Determine the [x, y] coordinate at the center of the cell enclosing the given text.  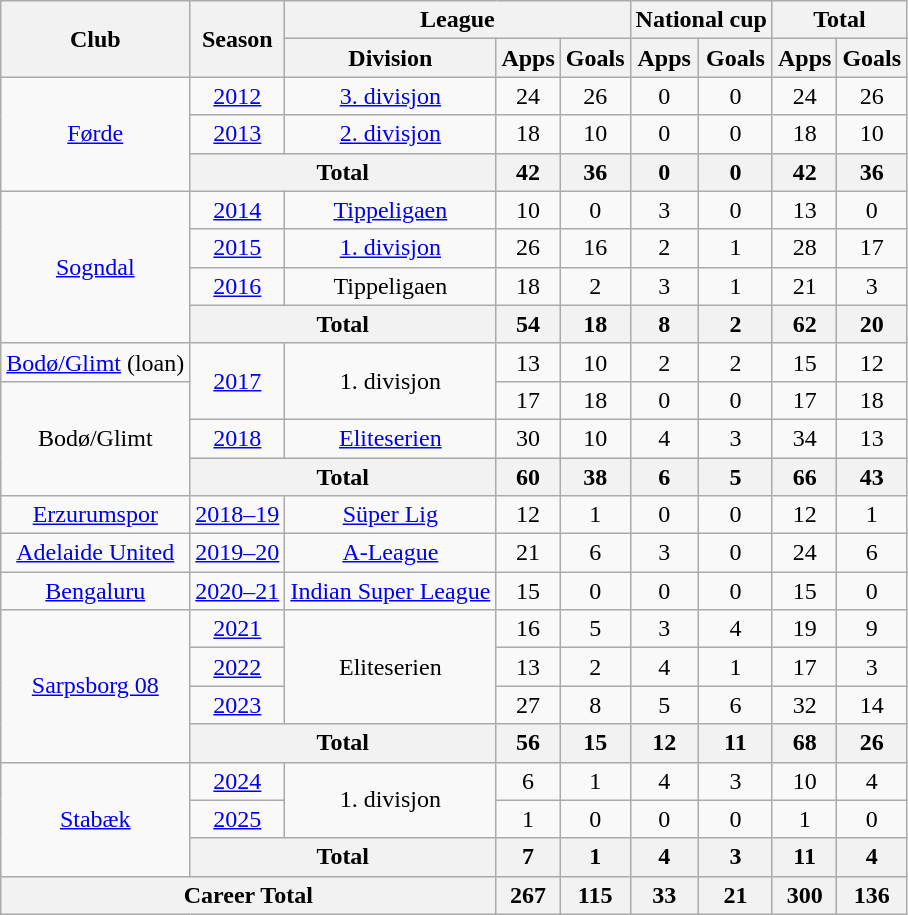
2020–21 [238, 591]
9 [872, 629]
56 [528, 743]
Süper Lig [390, 515]
3. divisjon [390, 96]
2016 [238, 286]
2021 [238, 629]
300 [804, 895]
2025 [238, 819]
33 [664, 895]
2. divisjon [390, 134]
2013 [238, 134]
Sarpsborg 08 [96, 686]
2023 [238, 705]
2019–20 [238, 553]
2015 [238, 248]
14 [872, 705]
43 [872, 477]
30 [528, 438]
Season [238, 39]
62 [804, 324]
Erzurumspor [96, 515]
115 [595, 895]
20 [872, 324]
Bodø/Glimt [96, 438]
2014 [238, 210]
2022 [238, 667]
28 [804, 248]
National cup [701, 20]
Career Total [248, 895]
Club [96, 39]
54 [528, 324]
32 [804, 705]
7 [528, 857]
60 [528, 477]
136 [872, 895]
66 [804, 477]
Adelaide United [96, 553]
Bodø/Glimt (loan) [96, 362]
Indian Super League [390, 591]
267 [528, 895]
38 [595, 477]
Stabæk [96, 819]
2012 [238, 96]
2017 [238, 381]
League [458, 20]
Førde [96, 134]
34 [804, 438]
2018–19 [238, 515]
19 [804, 629]
2018 [238, 438]
Bengaluru [96, 591]
Division [390, 58]
2024 [238, 781]
A-League [390, 553]
27 [528, 705]
Sogndal [96, 267]
68 [804, 743]
